From the cell containing the given text, extract its center point as [x, y] coordinate. 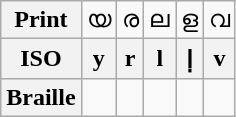
ല [160, 20]
l [160, 59]
ḷ [190, 59]
r [130, 59]
Print [41, 20]
y [98, 59]
ര [130, 20]
വ [219, 20]
ISO [41, 59]
v [219, 59]
ള [190, 20]
Braille [41, 97]
യ [98, 20]
